For the text-containing cell, return its midpoint in [X, Y] coordinate format. 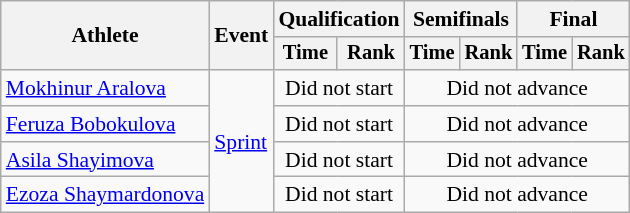
Qualification [338, 19]
Sprint [241, 141]
Ezoza Shaymardonova [106, 195]
Event [241, 36]
Final [573, 19]
Athlete [106, 36]
Feruza Bobokulova [106, 124]
Asila Shayimova [106, 160]
Mokhinur Aralova [106, 88]
Semifinals [461, 19]
